From the cell containing the given text, extract its center point as [X, Y] coordinate. 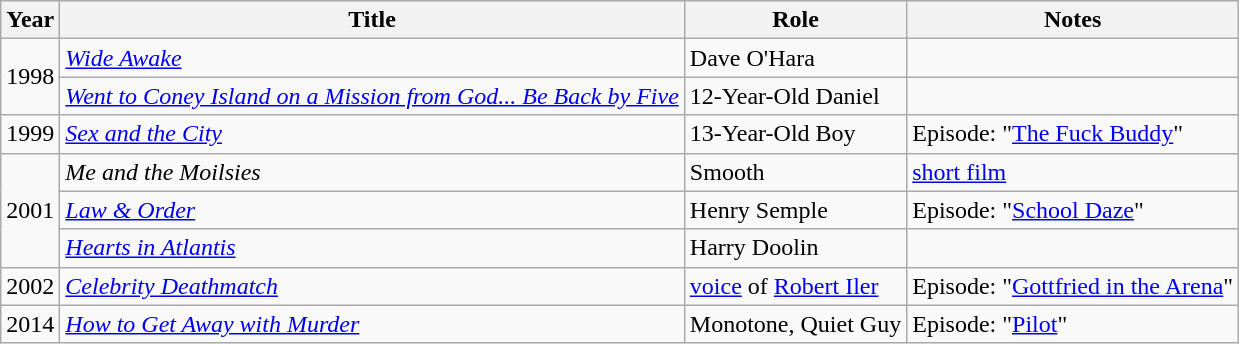
Law & Order [372, 210]
Dave O'Hara [795, 58]
Notes [1073, 20]
Went to Coney Island on a Mission from God... Be Back by Five [372, 96]
Monotone, Quiet Guy [795, 324]
2001 [30, 210]
13-Year-Old Boy [795, 134]
Episode: "School Daze" [1073, 210]
Celebrity Deathmatch [372, 286]
Episode: "The Fuck Buddy" [1073, 134]
How to Get Away with Murder [372, 324]
Hearts in Atlantis [372, 248]
Role [795, 20]
Harry Doolin [795, 248]
Episode: "Pilot" [1073, 324]
Henry Semple [795, 210]
Episode: "Gottfried in the Arena" [1073, 286]
Sex and the City [372, 134]
1999 [30, 134]
voice of Robert Iler [795, 286]
Smooth [795, 172]
Wide Awake [372, 58]
Year [30, 20]
2002 [30, 286]
1998 [30, 77]
Title [372, 20]
short film [1073, 172]
12-Year-Old Daniel [795, 96]
Me and the Moilsies [372, 172]
2014 [30, 324]
